Return the [x, y] coordinate for the center point of the cell that contains the specified text.  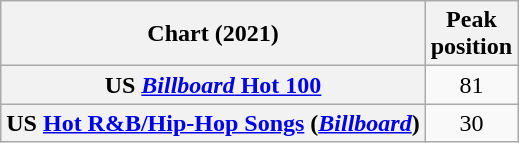
US Hot R&B/Hip-Hop Songs (Billboard) [213, 123]
Chart (2021) [213, 34]
30 [471, 123]
81 [471, 85]
US Billboard Hot 100 [213, 85]
Peakposition [471, 34]
